Identify which cell holds the provided text, then report its [x, y] central coordinate. 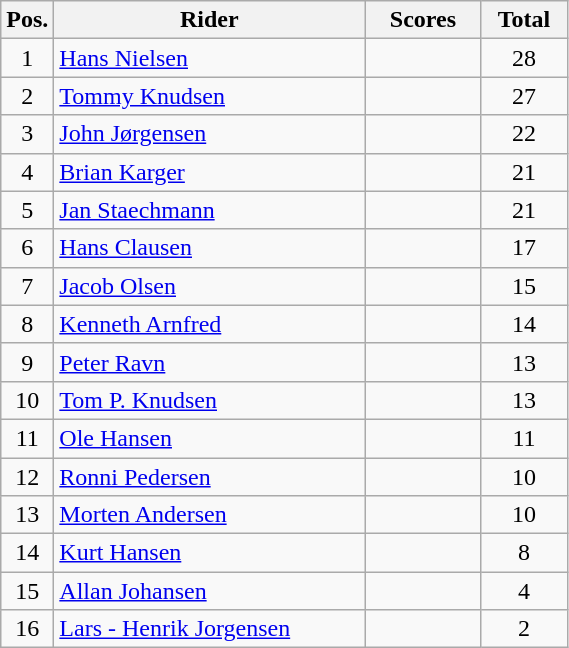
Pos. [28, 20]
22 [524, 134]
Total [524, 20]
1 [28, 58]
16 [28, 629]
Allan Johansen [210, 591]
7 [28, 286]
27 [524, 96]
Kenneth Arnfred [210, 324]
Ronni Pedersen [210, 477]
Rider [210, 20]
3 [28, 134]
5 [28, 210]
12 [28, 477]
Hans Nielsen [210, 58]
Jacob Olsen [210, 286]
Lars - Henrik Jorgensen [210, 629]
6 [28, 248]
Hans Clausen [210, 248]
Tom P. Knudsen [210, 400]
Peter Ravn [210, 362]
Kurt Hansen [210, 553]
Ole Hansen [210, 438]
John Jørgensen [210, 134]
Morten Andersen [210, 515]
Tommy Knudsen [210, 96]
9 [28, 362]
28 [524, 58]
Scores [423, 20]
17 [524, 248]
Jan Staechmann [210, 210]
Brian Karger [210, 172]
